From the cell containing the given text, extract its center point as (x, y) coordinate. 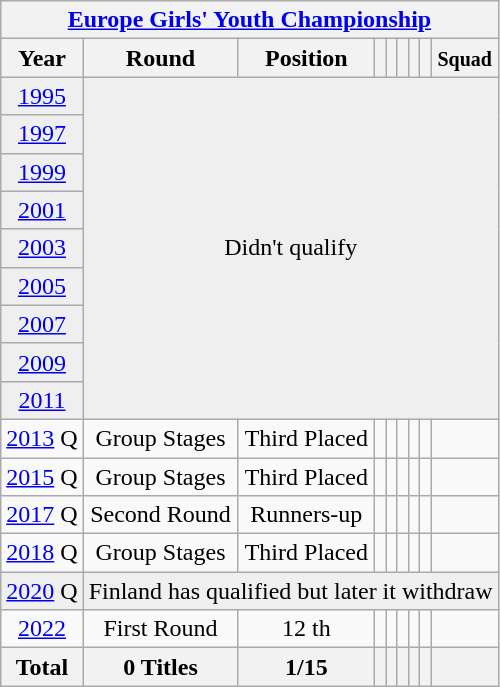
Europe Girls' Youth Championship (250, 20)
Second Round (160, 515)
1999 (42, 172)
2007 (42, 324)
2022 (42, 629)
2018 Q (42, 553)
12 th (306, 629)
Position (306, 58)
2011 (42, 400)
Runners-up (306, 515)
1997 (42, 134)
2009 (42, 362)
2020 Q (42, 591)
2015 Q (42, 477)
2013 Q (42, 438)
2017 Q (42, 515)
Total (42, 667)
Didn't qualify (290, 248)
Squad (464, 58)
0 Titles (160, 667)
2005 (42, 286)
1/15 (306, 667)
Year (42, 58)
Finland has qualified but later it withdraw (290, 591)
Round (160, 58)
2003 (42, 248)
First Round (160, 629)
2001 (42, 210)
1995 (42, 96)
